From the cell containing the given text, extract its center point as [x, y] coordinate. 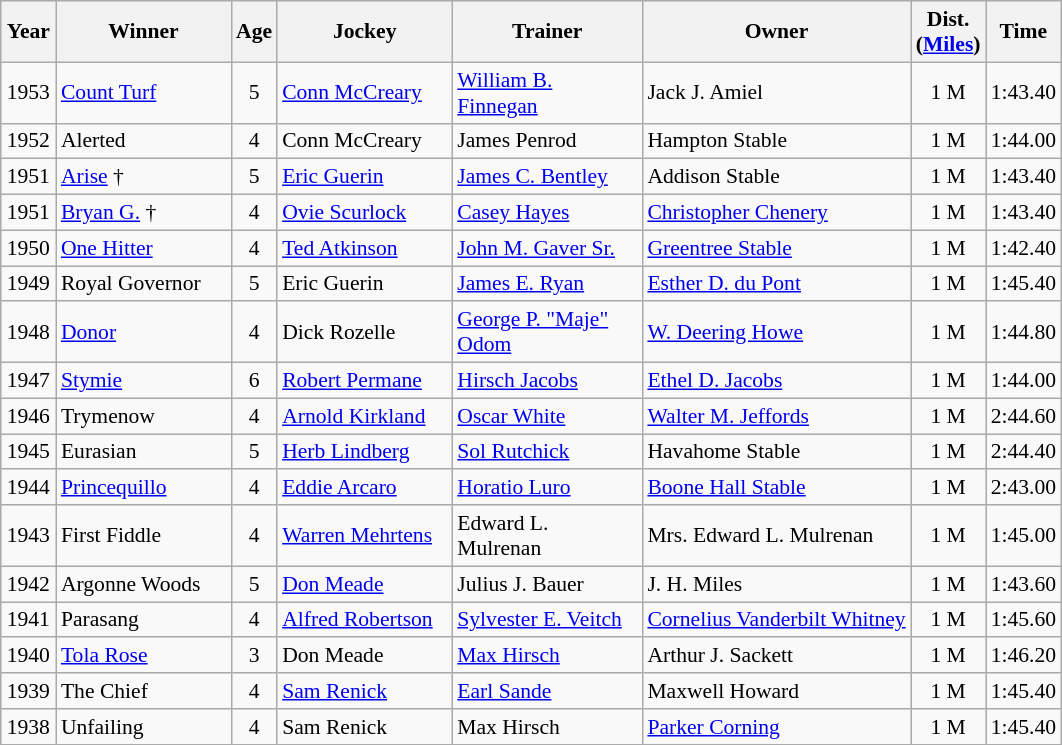
Edward L. Mulrenan [547, 536]
Herb Lindberg [364, 452]
Year [28, 32]
George P. "Maje" Odom [547, 332]
Time [1024, 32]
6 [254, 381]
2:43.00 [1024, 488]
Oscar White [547, 416]
First Fiddle [144, 536]
1943 [28, 536]
1939 [28, 691]
Havahome Stable [776, 452]
Tola Rose [144, 656]
1946 [28, 416]
1949 [28, 284]
Parasang [144, 620]
Stymie [144, 381]
Casey Hayes [547, 213]
2:44.40 [1024, 452]
Owner [776, 32]
Parker Corning [776, 727]
Eurasian [144, 452]
Cornelius Vanderbilt Whitney [776, 620]
Age [254, 32]
William B. Finnegan [547, 92]
Mrs. Edward L. Mulrenan [776, 536]
1947 [28, 381]
1950 [28, 248]
One Hitter [144, 248]
Warren Mehrtens [364, 536]
James Penrod [547, 141]
Count Turf [144, 92]
Arthur J. Sackett [776, 656]
Hampton Stable [776, 141]
1:43.60 [1024, 584]
Julius J. Bauer [547, 584]
J. H. Miles [776, 584]
Jockey [364, 32]
John M. Gaver Sr. [547, 248]
Addison Stable [776, 177]
Dist. (Miles) [948, 32]
1:46.20 [1024, 656]
Winner [144, 32]
Ted Atkinson [364, 248]
James E. Ryan [547, 284]
Royal Governor [144, 284]
1953 [28, 92]
Ovie Scurlock [364, 213]
Jack J. Amiel [776, 92]
Donor [144, 332]
1:42.40 [1024, 248]
The Chief [144, 691]
1:45.00 [1024, 536]
Christopher Chenery [776, 213]
Argonne Woods [144, 584]
Boone Hall Stable [776, 488]
1938 [28, 727]
Trymenow [144, 416]
Ethel D. Jacobs [776, 381]
1940 [28, 656]
Esther D. du Pont [776, 284]
W. Deering Howe [776, 332]
Horatio Luro [547, 488]
Hirsch Jacobs [547, 381]
Earl Sande [547, 691]
1:45.60 [1024, 620]
Arnold Kirkland [364, 416]
Sol Rutchick [547, 452]
Princequillo [144, 488]
Alfred Robertson [364, 620]
Arise † [144, 177]
1945 [28, 452]
Alerted [144, 141]
1948 [28, 332]
3 [254, 656]
Robert Permane [364, 381]
1941 [28, 620]
2:44.60 [1024, 416]
Maxwell Howard [776, 691]
Greentree Stable [776, 248]
Unfailing [144, 727]
James C. Bentley [547, 177]
Walter M. Jeffords [776, 416]
Bryan G. † [144, 213]
1942 [28, 584]
Dick Rozelle [364, 332]
1:44.80 [1024, 332]
Trainer [547, 32]
1952 [28, 141]
Sylvester E. Veitch [547, 620]
Eddie Arcaro [364, 488]
1944 [28, 488]
